Determine the [X, Y] coordinate at the center of the cell enclosing the given text.  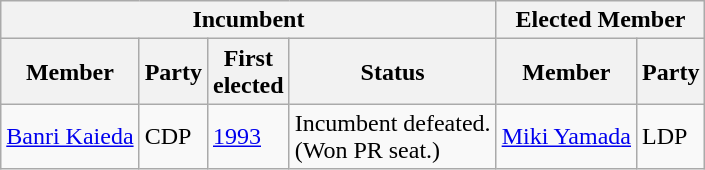
Miki Yamada [566, 136]
Banri Kaieda [70, 136]
Firstelected [248, 72]
Incumbent defeated.(Won PR seat.) [392, 136]
1993 [248, 136]
LDP [671, 136]
Elected Member [600, 20]
CDP [173, 136]
Status [392, 72]
Incumbent [248, 20]
